Extract the [X, Y] coordinate from the center of the cell holding the provided text.  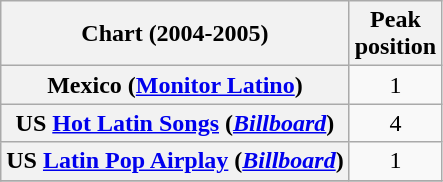
Mexico (Monitor Latino) [175, 85]
4 [395, 123]
US Latin Pop Airplay (Billboard) [175, 161]
US Hot Latin Songs (Billboard) [175, 123]
Chart (2004-2005) [175, 34]
Peakposition [395, 34]
